Return (x, y) of the center of cell containing provided text 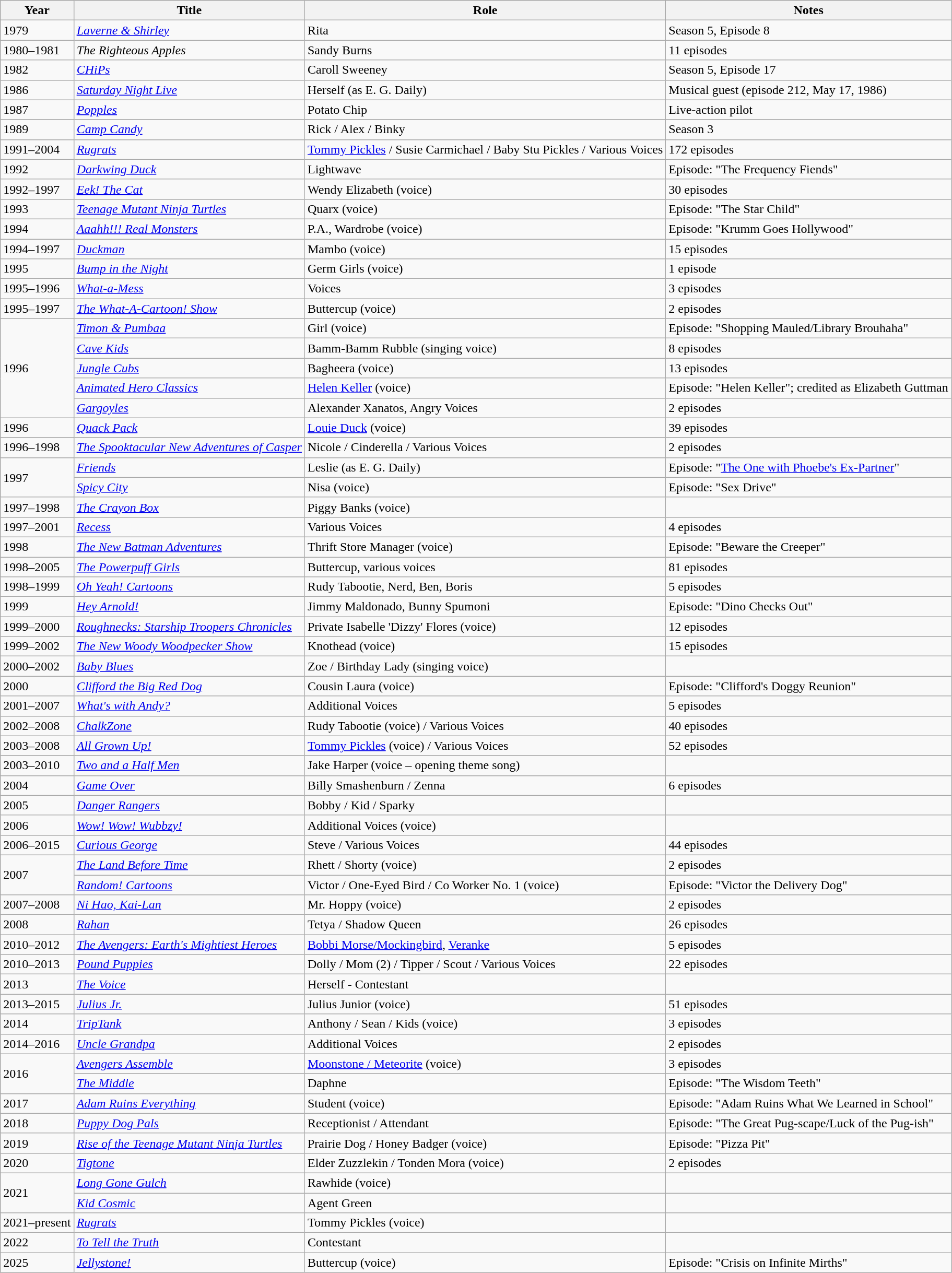
1989 (37, 129)
Clifford the Big Red Dog (189, 686)
1993 (37, 209)
Eek! The Cat (189, 189)
2013 (37, 984)
Contestant (485, 1243)
1996–1998 (37, 447)
Sandy Burns (485, 50)
1982 (37, 70)
Episode: "Krumm Goes Hollywood" (808, 229)
Rhett / Shorty (voice) (485, 865)
1979 (37, 30)
Episode: "Adam Ruins What We Learned in School" (808, 1103)
Dolly / Mom (2) / Tipper / Scout / Various Voices (485, 964)
Hey Arnold! (189, 607)
Bobby / Kid / Sparky (485, 805)
30 episodes (808, 189)
The Powerpuff Girls (189, 567)
Episode: "The Frequency Fiends" (808, 169)
Episode: "Sex Drive" (808, 487)
44 episodes (808, 845)
Agent Green (485, 1203)
2006–2015 (37, 845)
Duckman (189, 249)
1987 (37, 110)
Season 3 (808, 129)
Wow! Wow! Wubbzy! (189, 825)
Bobbi Morse/Mockingbird, Veranke (485, 945)
Timon & Pumbaa (189, 328)
TripTank (189, 1024)
1999–2000 (37, 627)
Herself (as E. G. Daily) (485, 90)
Darkwing Duck (189, 169)
Alexander Xanatos, Angry Voices (485, 408)
Helen Keller (voice) (485, 388)
1995 (37, 269)
Louie Duck (voice) (485, 428)
Victor / One-Eyed Bird / Co Worker No. 1 (voice) (485, 885)
Rawhide (voice) (485, 1183)
1998–2005 (37, 567)
Season 5, Episode 17 (808, 70)
51 episodes (808, 1004)
Episode: "The Star Child" (808, 209)
1991–2004 (37, 149)
2021 (37, 1193)
Uncle Grandpa (189, 1044)
13 episodes (808, 368)
Rudy Tabootie, Nerd, Ben, Boris (485, 587)
172 episodes (808, 149)
Animated Hero Classics (189, 388)
Julius Junior (voice) (485, 1004)
Episode: "Beware the Creeper" (808, 547)
Friends (189, 467)
Moonstone / Meteorite (voice) (485, 1064)
Piggy Banks (voice) (485, 507)
Episode: "Pizza Pit" (808, 1143)
Kid Cosmic (189, 1203)
Title (189, 10)
Tommy Pickles (voice) (485, 1223)
2010–2012 (37, 945)
Episode: "Shopping Mauled/Library Brouhaha" (808, 328)
Nisa (voice) (485, 487)
Rise of the Teenage Mutant Ninja Turtles (189, 1143)
Bagheera (voice) (485, 368)
Recess (189, 527)
Herself - Contestant (485, 984)
1994 (37, 229)
2001–2007 (37, 706)
Jimmy Maldonado, Bunny Spumoni (485, 607)
2014–2016 (37, 1044)
Bamm-Bamm Rubble (singing voice) (485, 348)
1995–1997 (37, 309)
6 episodes (808, 785)
2021–present (37, 1223)
Private Isabelle 'Dizzy' Flores (voice) (485, 627)
What's with Andy? (189, 706)
1992 (37, 169)
1980–1981 (37, 50)
Episode: "Crisis on Infinite Mirths" (808, 1263)
Rudy Tabootie (voice) / Various Voices (485, 726)
1998–1999 (37, 587)
ChalkZone (189, 726)
Daphne (485, 1083)
2013–2015 (37, 1004)
2000–2002 (37, 666)
Elder Zuzzlekin / Tonden Mora (voice) (485, 1163)
2003–2010 (37, 765)
1986 (37, 90)
Steve / Various Voices (485, 845)
Popples (189, 110)
26 episodes (808, 925)
2025 (37, 1263)
Anthony / Sean / Kids (voice) (485, 1024)
Billy Smashenburn / Zenna (485, 785)
1997 (37, 477)
2014 (37, 1024)
39 episodes (808, 428)
Episode: "The One with Phoebe's Ex-Partner" (808, 467)
Adam Ruins Everything (189, 1103)
Spicy City (189, 487)
The Middle (189, 1083)
Mambo (voice) (485, 249)
Caroll Sweeney (485, 70)
Musical guest (episode 212, May 17, 1986) (808, 90)
11 episodes (808, 50)
P.A., Wardrobe (voice) (485, 229)
2004 (37, 785)
Leslie (as E. G. Daily) (485, 467)
Mr. Hoppy (voice) (485, 905)
Rahan (189, 925)
Pound Puppies (189, 964)
12 episodes (808, 627)
1999–2002 (37, 646)
Knothead (voice) (485, 646)
Buttercup, various voices (485, 567)
2000 (37, 686)
Bump in the Night (189, 269)
Baby Blues (189, 666)
The Spooktacular New Adventures of Casper (189, 447)
1998 (37, 547)
The Land Before Time (189, 865)
Episode: "Clifford's Doggy Reunion" (808, 686)
81 episodes (808, 567)
Teenage Mutant Ninja Turtles (189, 209)
Puppy Dog Pals (189, 1123)
Role (485, 10)
Season 5, Episode 8 (808, 30)
Quarx (voice) (485, 209)
Rita (485, 30)
Various Voices (485, 527)
Cousin Laura (voice) (485, 686)
Girl (voice) (485, 328)
1992–1997 (37, 189)
Lightwave (485, 169)
2018 (37, 1123)
CHiPs (189, 70)
Oh Yeah! Cartoons (189, 587)
Jellystone! (189, 1263)
The What-A-Cartoon! Show (189, 309)
Saturday Night Live (189, 90)
Thrift Store Manager (voice) (485, 547)
Voices (485, 289)
Random! Cartoons (189, 885)
40 episodes (808, 726)
Episode: "The Wisdom Teeth" (808, 1083)
Prairie Dog / Honey Badger (voice) (485, 1143)
Quack Pack (189, 428)
What-a-Mess (189, 289)
Live-action pilot (808, 110)
The Voice (189, 984)
Curious George (189, 845)
8 episodes (808, 348)
Avengers Assemble (189, 1064)
1 episode (808, 269)
1997–2001 (37, 527)
2020 (37, 1163)
Jake Harper (voice – opening theme song) (485, 765)
52 episodes (808, 746)
Episode: "Victor the Delivery Dog" (808, 885)
Ni Hao, Kai-Lan (189, 905)
2016 (37, 1074)
The New Woody Woodpecker Show (189, 646)
22 episodes (808, 964)
Laverne & Shirley (189, 30)
2022 (37, 1243)
Jungle Cubs (189, 368)
All Grown Up! (189, 746)
Danger Rangers (189, 805)
To Tell the Truth (189, 1243)
2006 (37, 825)
1994–1997 (37, 249)
1995–1996 (37, 289)
Roughnecks: Starship Troopers Chronicles (189, 627)
Episode: "The Great Pug-scape/Luck of the Pug-ish" (808, 1123)
2007 (37, 875)
The Crayon Box (189, 507)
Wendy Elizabeth (voice) (485, 189)
2019 (37, 1143)
1997–1998 (37, 507)
Tommy Pickles / Susie Carmichael / Baby Stu Pickles / Various Voices (485, 149)
Notes (808, 10)
Two and a Half Men (189, 765)
2005 (37, 805)
2003–2008 (37, 746)
4 episodes (808, 527)
2010–2013 (37, 964)
Julius Jr. (189, 1004)
Episode: "Helen Keller"; credited as Elizabeth Guttman (808, 388)
Receptionist / Attendant (485, 1123)
Germ Girls (voice) (485, 269)
Year (37, 10)
Aaahh!!! Real Monsters (189, 229)
The Righteous Apples (189, 50)
The Avengers: Earth's Mightiest Heroes (189, 945)
Camp Candy (189, 129)
Game Over (189, 785)
1999 (37, 607)
Nicole / Cinderella / Various Voices (485, 447)
2007–2008 (37, 905)
Additional Voices (voice) (485, 825)
Potato Chip (485, 110)
Long Gone Gulch (189, 1183)
The New Batman Adventures (189, 547)
Student (voice) (485, 1103)
Gargoyles (189, 408)
Tigtone (189, 1163)
Zoe / Birthday Lady (singing voice) (485, 666)
Cave Kids (189, 348)
2002–2008 (37, 726)
Rick / Alex / Binky (485, 129)
Episode: "Dino Checks Out" (808, 607)
2017 (37, 1103)
Tommy Pickles (voice) / Various Voices (485, 746)
2008 (37, 925)
Tetya / Shadow Queen (485, 925)
